Extract the [x, y] coordinate from the center of the cell holding the provided text.  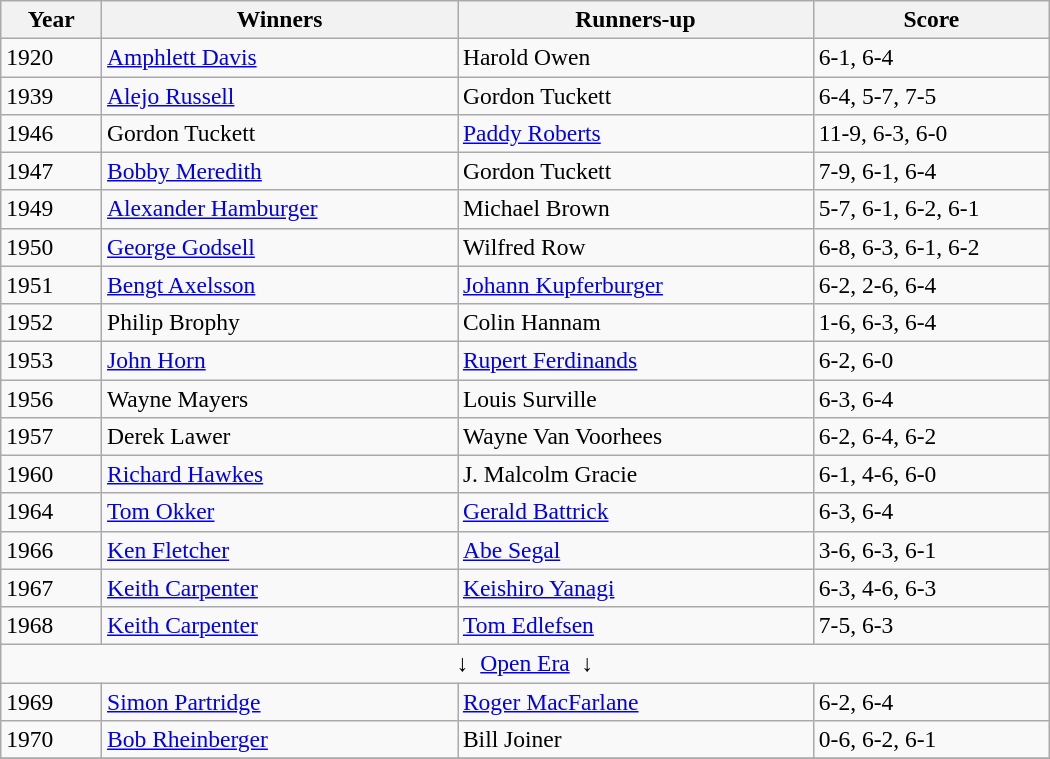
Rupert Ferdinands [636, 360]
Wayne Mayers [280, 398]
6-2, 6-0 [931, 360]
Bobby Meredith [280, 171]
6-1, 6-4 [931, 57]
1950 [52, 247]
Harold Owen [636, 57]
Louis Surville [636, 398]
1967 [52, 588]
Keishiro Yanagi [636, 588]
Amphlett Davis [280, 57]
7-5, 6-3 [931, 625]
1968 [52, 625]
6-2, 2-6, 6-4 [931, 285]
Runners-up [636, 19]
1960 [52, 474]
Richard Hawkes [280, 474]
1966 [52, 550]
George Godsell [280, 247]
1949 [52, 209]
1-6, 6-3, 6-4 [931, 322]
Wayne Van Voorhees [636, 436]
3-6, 6-3, 6-1 [931, 550]
Colin Hannam [636, 322]
Paddy Roberts [636, 133]
Roger MacFarlane [636, 701]
Derek Lawer [280, 436]
1957 [52, 436]
6-8, 6-3, 6-1, 6-2 [931, 247]
Bengt Axelsson [280, 285]
1956 [52, 398]
11-9, 6-3, 6-0 [931, 133]
1970 [52, 739]
1952 [52, 322]
7-9, 6-1, 6-4 [931, 171]
1964 [52, 512]
Abe Segal [636, 550]
Alejo Russell [280, 95]
1939 [52, 95]
Tom Okker [280, 512]
Michael Brown [636, 209]
Score [931, 19]
6-2, 6-4, 6-2 [931, 436]
Philip Brophy [280, 322]
1946 [52, 133]
1953 [52, 360]
J. Malcolm Gracie [636, 474]
6-2, 6-4 [931, 701]
1920 [52, 57]
Bill Joiner [636, 739]
Bob Rheinberger [280, 739]
Simon Partridge [280, 701]
↓ Open Era ↓ [525, 663]
John Horn [280, 360]
Alexander Hamburger [280, 209]
5-7, 6-1, 6-2, 6-1 [931, 209]
6-1, 4-6, 6-0 [931, 474]
0-6, 6-2, 6-1 [931, 739]
6-3, 4-6, 6-3 [931, 588]
1947 [52, 171]
Wilfred Row [636, 247]
6-4, 5-7, 7-5 [931, 95]
Winners [280, 19]
1969 [52, 701]
Tom Edlefsen [636, 625]
1951 [52, 285]
Ken Fletcher [280, 550]
Year [52, 19]
Gerald Battrick [636, 512]
Johann Kupferburger [636, 285]
